Provide the (X, Y) coordinate of the cell's center where the given text is located.  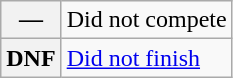
Did not compete (146, 20)
DNF (31, 58)
— (31, 20)
Did not finish (146, 58)
